Output the (X, Y) coordinate of the center of the cell containing the given text.  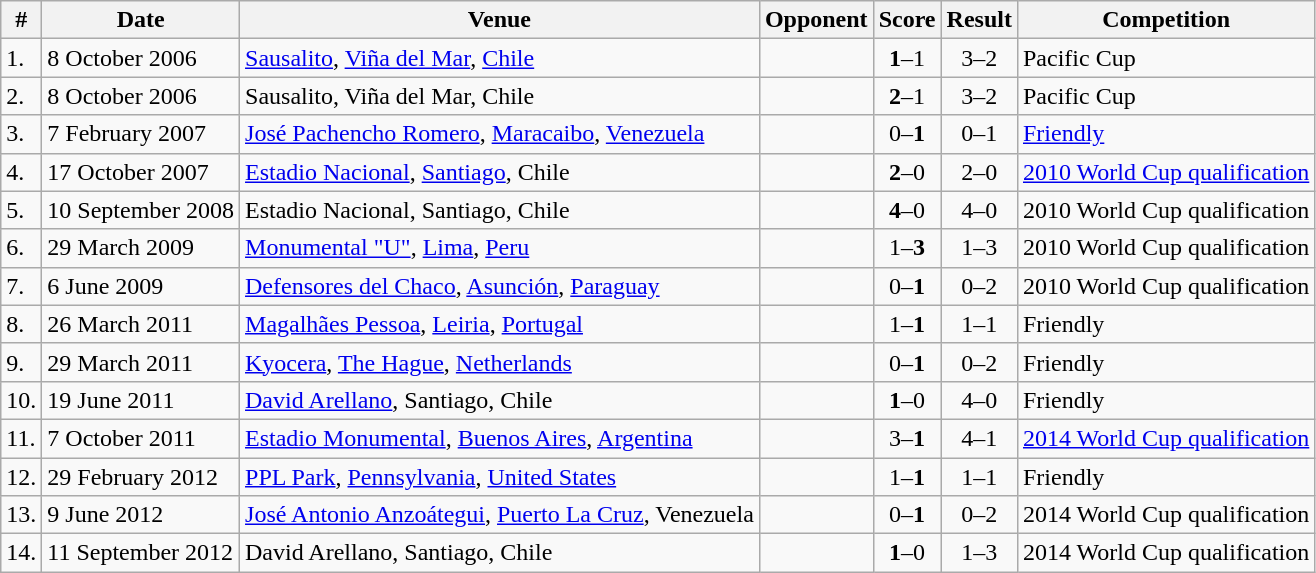
9. (22, 362)
17 October 2007 (141, 172)
1. (22, 58)
Result (979, 20)
7. (22, 286)
9 June 2012 (141, 515)
19 June 2011 (141, 400)
29 March 2011 (141, 362)
8. (22, 324)
10 September 2008 (141, 210)
6 June 2009 (141, 286)
26 March 2011 (141, 324)
11. (22, 438)
2. (22, 96)
Defensores del Chaco, Asunción, Paraguay (500, 286)
Estadio Monumental, Buenos Aires, Argentina (500, 438)
Kyocera, The Hague, Netherlands (500, 362)
Score (907, 20)
13. (22, 515)
Magalhães Pessoa, Leiria, Portugal (500, 324)
3–1 (907, 438)
12. (22, 477)
14. (22, 553)
José Antonio Anzoátegui, Puerto La Cruz, Venezuela (500, 515)
6. (22, 248)
Venue (500, 20)
29 February 2012 (141, 477)
7 February 2007 (141, 134)
PPL Park, Pennsylvania, United States (500, 477)
José Pachencho Romero, Maracaibo, Venezuela (500, 134)
Date (141, 20)
10. (22, 400)
2–1 (907, 96)
11 September 2012 (141, 553)
Monumental "U", Lima, Peru (500, 248)
# (22, 20)
4. (22, 172)
3. (22, 134)
29 March 2009 (141, 248)
Competition (1166, 20)
5. (22, 210)
4–1 (979, 438)
Opponent (816, 20)
7 October 2011 (141, 438)
